Extract the (X, Y) coordinate from the center of the cell holding the provided text.  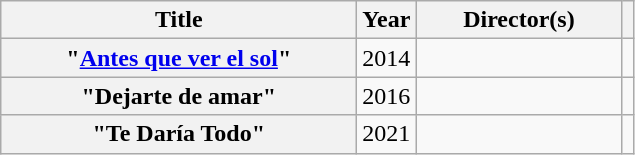
Title (179, 20)
Year (386, 20)
2021 (386, 134)
2016 (386, 96)
"Antes que ver el sol" (179, 58)
2014 (386, 58)
Director(s) (519, 20)
"Dejarte de amar" (179, 96)
"Te Daría Todo" (179, 134)
